Identify which cell holds the provided text, then report its (X, Y) central coordinate. 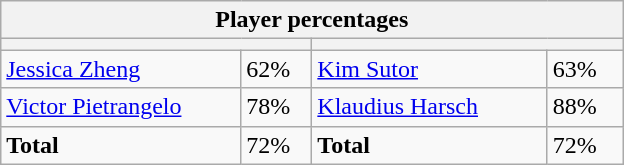
Player percentages (312, 20)
78% (276, 107)
63% (585, 69)
Klaudius Harsch (430, 107)
88% (585, 107)
62% (276, 69)
Victor Pietrangelo (121, 107)
Kim Sutor (430, 69)
Jessica Zheng (121, 69)
